Identify which cell holds the provided text, then report its [X, Y] central coordinate. 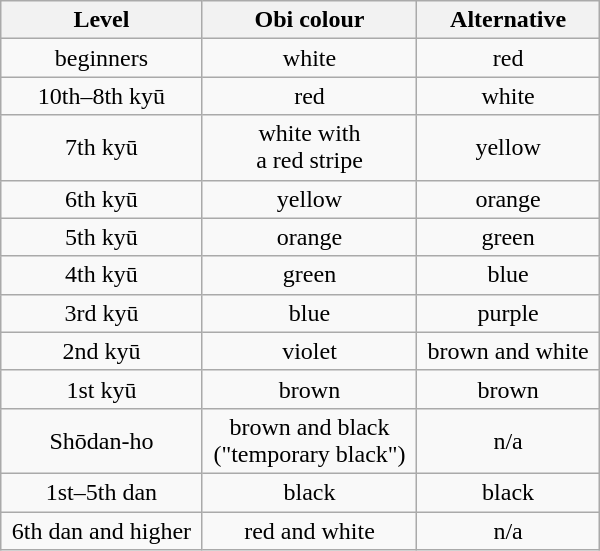
5th kyū [102, 237]
Shōdan-ho [102, 440]
Level [102, 20]
purple [508, 313]
violet [310, 351]
3rd kyū [102, 313]
Alternative [508, 20]
1st–5th dan [102, 492]
1st kyū [102, 389]
4th kyū [102, 275]
Obi colour [310, 20]
red and white [310, 531]
2nd kyū [102, 351]
10th–8th kyū [102, 96]
beginners [102, 58]
brown and white [508, 351]
brown and black ("temporary black") [310, 440]
7th kyū [102, 148]
white with a red stripe [310, 148]
6th kyū [102, 199]
6th dan and higher [102, 531]
